Return the [X, Y] coordinate for the center point of the cell that contains the specified text.  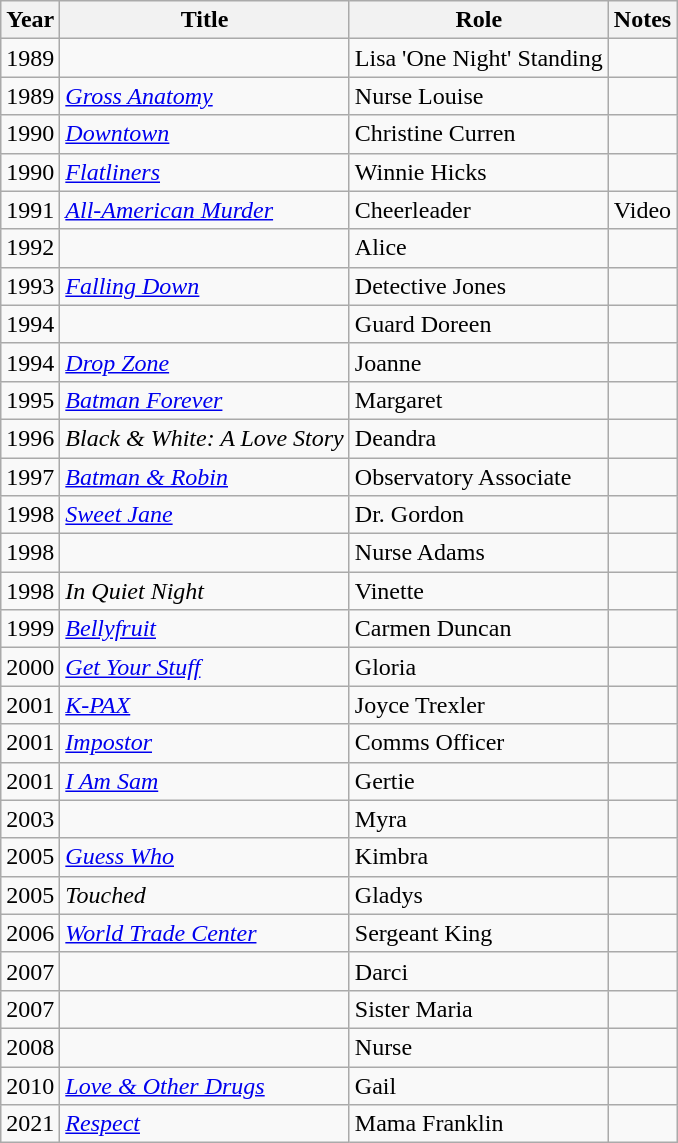
Christine Curren [478, 134]
Nurse [478, 1047]
Joanne [478, 362]
Drop Zone [204, 362]
1991 [30, 210]
Video [642, 210]
Sweet Jane [204, 515]
2021 [30, 1124]
Get Your Stuff [204, 667]
Detective Jones [478, 286]
Sergeant King [478, 933]
Deandra [478, 438]
Margaret [478, 400]
Comms Officer [478, 743]
Gross Anatomy [204, 96]
1993 [30, 286]
1995 [30, 400]
Nurse Louise [478, 96]
Myra [478, 819]
Carmen Duncan [478, 629]
Guess Who [204, 857]
Gail [478, 1085]
Notes [642, 20]
2006 [30, 933]
Observatory Associate [478, 477]
Mama Franklin [478, 1124]
Nurse Adams [478, 553]
Alice [478, 248]
Batman & Robin [204, 477]
All-American Murder [204, 210]
World Trade Center [204, 933]
Kimbra [478, 857]
Vinette [478, 591]
2008 [30, 1047]
Sister Maria [478, 1009]
Dr. Gordon [478, 515]
Darci [478, 971]
Gertie [478, 781]
1997 [30, 477]
Bellyfruit [204, 629]
2010 [30, 1085]
Role [478, 20]
Cheerleader [478, 210]
Falling Down [204, 286]
Batman Forever [204, 400]
Love & Other Drugs [204, 1085]
Guard Doreen [478, 324]
1999 [30, 629]
Lisa 'One Night' Standing [478, 58]
Impostor [204, 743]
K-PAX [204, 705]
Gladys [478, 895]
Downtown [204, 134]
In Quiet Night [204, 591]
Gloria [478, 667]
Title [204, 20]
2000 [30, 667]
Touched [204, 895]
Flatliners [204, 172]
Joyce Trexler [478, 705]
1996 [30, 438]
Respect [204, 1124]
I Am Sam [204, 781]
2003 [30, 819]
Black & White: A Love Story [204, 438]
Year [30, 20]
Winnie Hicks [478, 172]
1992 [30, 248]
